Scan for the cell matching the given text and deliver its [x, y] coordinate at center. 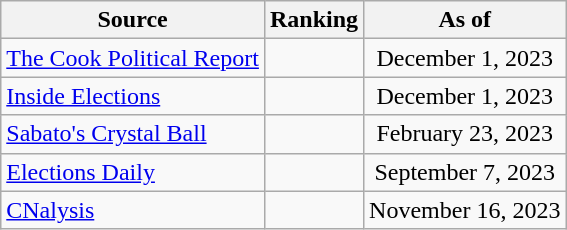
Source [133, 20]
The Cook Political Report [133, 58]
Ranking [314, 20]
February 23, 2023 [465, 134]
September 7, 2023 [465, 172]
Elections Daily [133, 172]
November 16, 2023 [465, 210]
CNalysis [133, 210]
Sabato's Crystal Ball [133, 134]
As of [465, 20]
Inside Elections [133, 96]
